Detect which cell encompasses the target text, then output its (x, y) center coordinate. 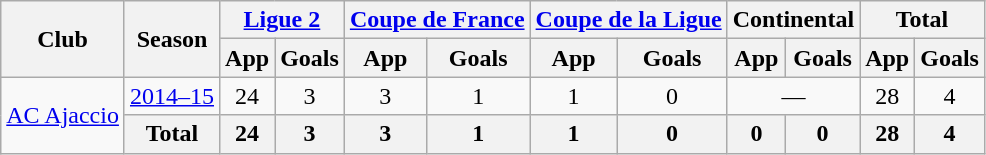
Coupe de la Ligue (628, 20)
Club (63, 39)
Ligue 2 (282, 20)
Season (172, 39)
Coupe de France (437, 20)
2014–15 (172, 96)
Continental (793, 20)
— (793, 96)
AC Ajaccio (63, 115)
